Identify which cell holds the provided text, then report its (x, y) central coordinate. 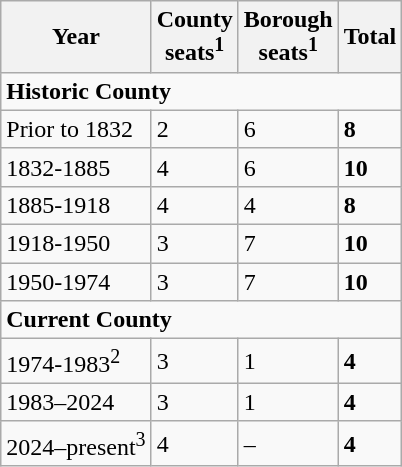
Boroughseats1 (288, 37)
1918-1950 (76, 244)
1974-19832 (76, 362)
– (288, 444)
1983–2024 (76, 402)
2024–present3 (76, 444)
Total (370, 37)
Prior to 1832 (76, 129)
1885-1918 (76, 205)
1832-1885 (76, 167)
1950-1974 (76, 282)
Countyseats1 (194, 37)
Current County (202, 320)
Year (76, 37)
Historic County (202, 91)
2 (194, 129)
